Identify which cell holds the provided text, then report its (x, y) central coordinate. 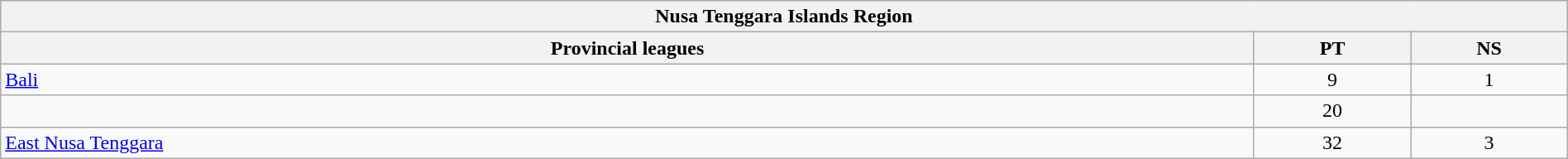
PT (1331, 48)
Bali (628, 79)
NS (1489, 48)
3 (1489, 142)
East Nusa Tenggara (628, 142)
Provincial leagues (628, 48)
1 (1489, 79)
9 (1331, 79)
Nusa Tenggara Islands Region (784, 17)
20 (1331, 111)
32 (1331, 142)
